Return [x, y] of the center of cell containing provided text 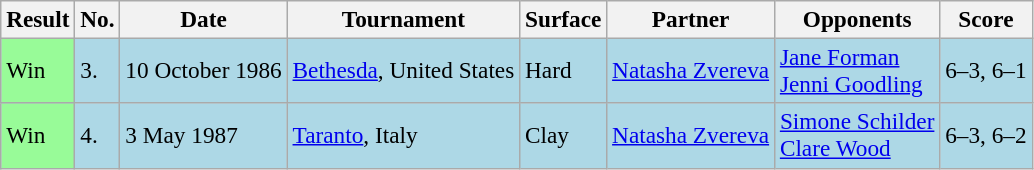
6–3, 6–1 [986, 70]
Jane Forman Jenni Goodling [856, 70]
Hard [564, 70]
Taranto, Italy [403, 136]
Surface [564, 19]
Date [204, 19]
Clay [564, 136]
No. [98, 19]
3 May 1987 [204, 136]
Tournament [403, 19]
Result [38, 19]
4. [98, 136]
Partner [691, 19]
3. [98, 70]
Bethesda, United States [403, 70]
Opponents [856, 19]
6–3, 6–2 [986, 136]
10 October 1986 [204, 70]
Score [986, 19]
Simone Schilder Clare Wood [856, 136]
